From the cell containing the given text, extract its center point as (x, y) coordinate. 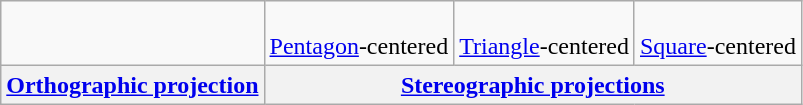
Orthographic projection (132, 85)
Stereographic projections (532, 85)
Triangle-centered (544, 34)
Pentagon-centered (359, 34)
Square-centered (718, 34)
